From the cell containing the given text, extract its center point as (X, Y) coordinate. 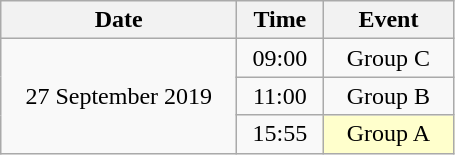
Time (280, 20)
Group A (388, 134)
Group C (388, 58)
Group B (388, 96)
15:55 (280, 134)
Date (119, 20)
27 September 2019 (119, 96)
Event (388, 20)
09:00 (280, 58)
11:00 (280, 96)
